From the cell containing the given text, extract its center point as [x, y] coordinate. 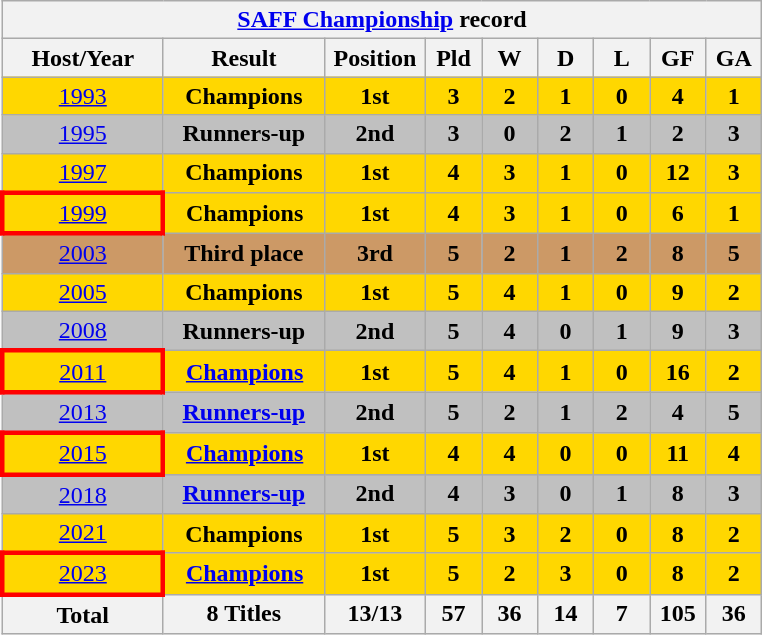
Total [82, 614]
2013 [82, 412]
L [622, 58]
7 [622, 614]
Host/Year [82, 58]
2011 [82, 372]
GF [678, 58]
1993 [82, 96]
6 [678, 214]
Third place [244, 254]
Result [244, 58]
1995 [82, 134]
2008 [82, 331]
3rd [374, 254]
GA [734, 58]
1997 [82, 173]
11 [678, 454]
105 [678, 614]
2021 [82, 534]
SAFF Championship record [382, 20]
12 [678, 173]
Position [374, 58]
2018 [82, 494]
16 [678, 372]
2023 [82, 574]
2005 [82, 292]
Pld [453, 58]
2003 [82, 254]
57 [453, 614]
14 [566, 614]
13/13 [374, 614]
D [566, 58]
2015 [82, 454]
1999 [82, 214]
W [510, 58]
8 Titles [244, 614]
